Find where the given text appears and provide that cell's center as [x, y] coordinate. 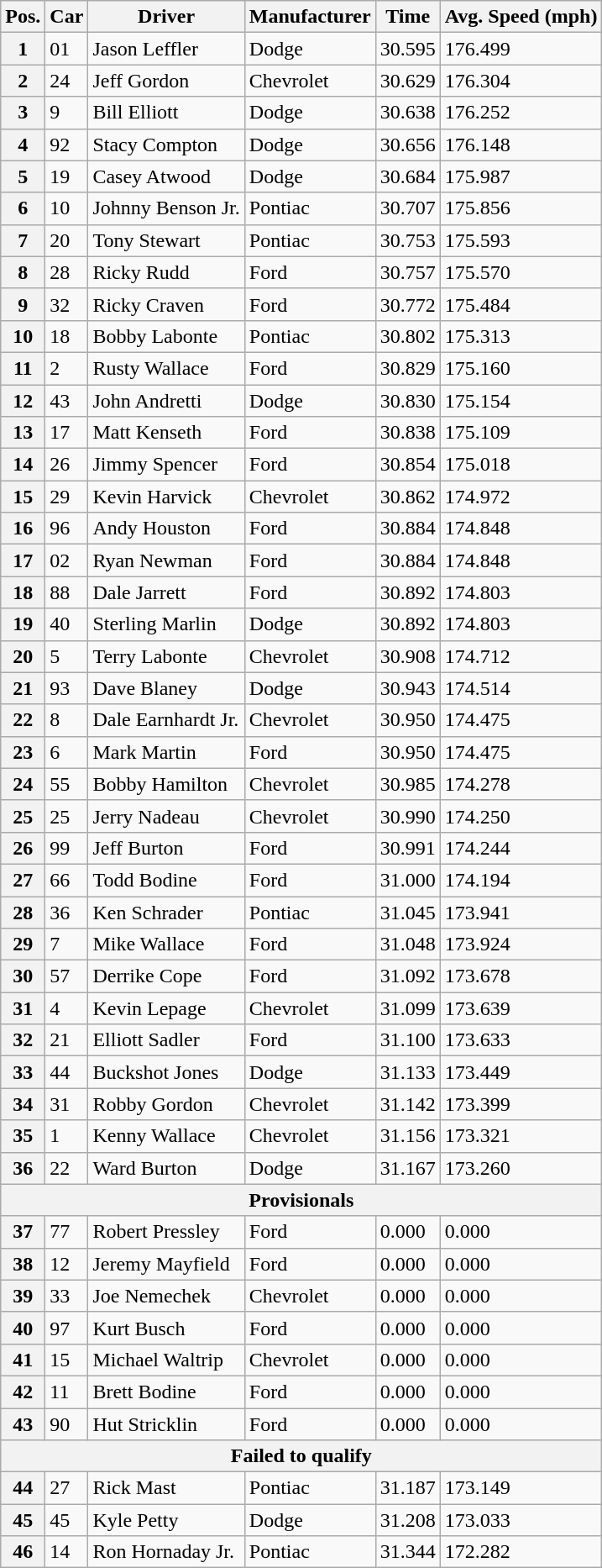
23 [24, 752]
30.990 [408, 816]
173.678 [521, 976]
31.100 [408, 1040]
92 [67, 145]
30.629 [408, 81]
99 [67, 848]
30.684 [408, 176]
175.160 [521, 368]
77 [67, 1232]
39 [24, 1296]
Jeff Burton [166, 848]
30.753 [408, 240]
31.092 [408, 976]
Mike Wallace [166, 944]
176.499 [521, 49]
30.991 [408, 848]
173.399 [521, 1104]
173.633 [521, 1040]
Rusty Wallace [166, 368]
Casey Atwood [166, 176]
31.048 [408, 944]
173.941 [521, 912]
176.304 [521, 81]
55 [67, 784]
30.707 [408, 208]
Bobby Hamilton [166, 784]
Ricky Rudd [166, 272]
Driver [166, 17]
37 [24, 1232]
Robby Gordon [166, 1104]
175.154 [521, 401]
174.244 [521, 848]
30.943 [408, 688]
Tony Stewart [166, 240]
Failed to qualify [301, 1456]
46 [24, 1552]
30.757 [408, 272]
Todd Bodine [166, 880]
31.344 [408, 1552]
Kurt Busch [166, 1328]
Jeff Gordon [166, 81]
34 [24, 1104]
Michael Waltrip [166, 1360]
Ron Hornaday Jr. [166, 1552]
Sterling Marlin [166, 624]
30.838 [408, 433]
30.830 [408, 401]
Provisionals [301, 1200]
174.250 [521, 816]
176.148 [521, 145]
31.133 [408, 1072]
173.449 [521, 1072]
31.099 [408, 1008]
31.156 [408, 1136]
Ryan Newman [166, 560]
30.802 [408, 336]
Ward Burton [166, 1168]
30.854 [408, 465]
38 [24, 1264]
Derrike Cope [166, 976]
Pos. [24, 17]
173.924 [521, 944]
Car [67, 17]
66 [67, 880]
01 [67, 49]
Kevin Harvick [166, 497]
30.985 [408, 784]
174.972 [521, 497]
Manufacturer [310, 17]
Stacy Compton [166, 145]
Johnny Benson Jr. [166, 208]
30.908 [408, 656]
31.167 [408, 1168]
93 [67, 688]
173.321 [521, 1136]
88 [67, 592]
Time [408, 17]
173.149 [521, 1488]
3 [24, 113]
176.252 [521, 113]
31.142 [408, 1104]
Elliott Sadler [166, 1040]
Avg. Speed (mph) [521, 17]
175.570 [521, 272]
96 [67, 529]
Dale Jarrett [166, 592]
02 [67, 560]
41 [24, 1360]
175.313 [521, 336]
30.829 [408, 368]
175.484 [521, 304]
Matt Kenseth [166, 433]
35 [24, 1136]
175.109 [521, 433]
30.862 [408, 497]
31.045 [408, 912]
174.194 [521, 880]
Kyle Petty [166, 1520]
173.260 [521, 1168]
174.514 [521, 688]
Ken Schrader [166, 912]
Jeremy Mayfield [166, 1264]
John Andretti [166, 401]
174.712 [521, 656]
Mark Martin [166, 752]
30.595 [408, 49]
30 [24, 976]
Terry Labonte [166, 656]
Jerry Nadeau [166, 816]
13 [24, 433]
173.639 [521, 1008]
Rick Mast [166, 1488]
30.638 [408, 113]
57 [67, 976]
Robert Pressley [166, 1232]
30.772 [408, 304]
Brett Bodine [166, 1392]
Joe Nemechek [166, 1296]
Jimmy Spencer [166, 465]
175.018 [521, 465]
16 [24, 529]
Hut Stricklin [166, 1424]
175.593 [521, 240]
42 [24, 1392]
Kenny Wallace [166, 1136]
Buckshot Jones [166, 1072]
Andy Houston [166, 529]
31.187 [408, 1488]
174.278 [521, 784]
97 [67, 1328]
175.856 [521, 208]
173.033 [521, 1520]
31.000 [408, 880]
Kevin Lepage [166, 1008]
90 [67, 1424]
31.208 [408, 1520]
Bobby Labonte [166, 336]
175.987 [521, 176]
Dale Earnhardt Jr. [166, 720]
Ricky Craven [166, 304]
30.656 [408, 145]
Bill Elliott [166, 113]
Dave Blaney [166, 688]
172.282 [521, 1552]
Jason Leffler [166, 49]
